Return the (X, Y) coordinate for the center point of the cell that contains the specified text.  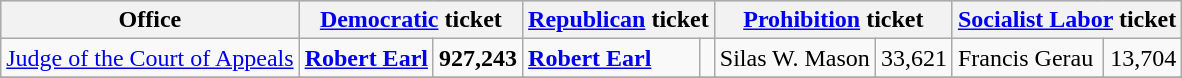
33,621 (914, 58)
Francis Gerau (1027, 58)
Office (150, 20)
Democratic ticket (410, 20)
Republican ticket (619, 20)
Judge of the Court of Appeals (150, 58)
Silas W. Mason (794, 58)
13,704 (1142, 58)
Prohibition ticket (833, 20)
Socialist Labor ticket (1066, 20)
927,243 (478, 58)
